Locate the cell with the specified text and output its (x, y) center coordinate. 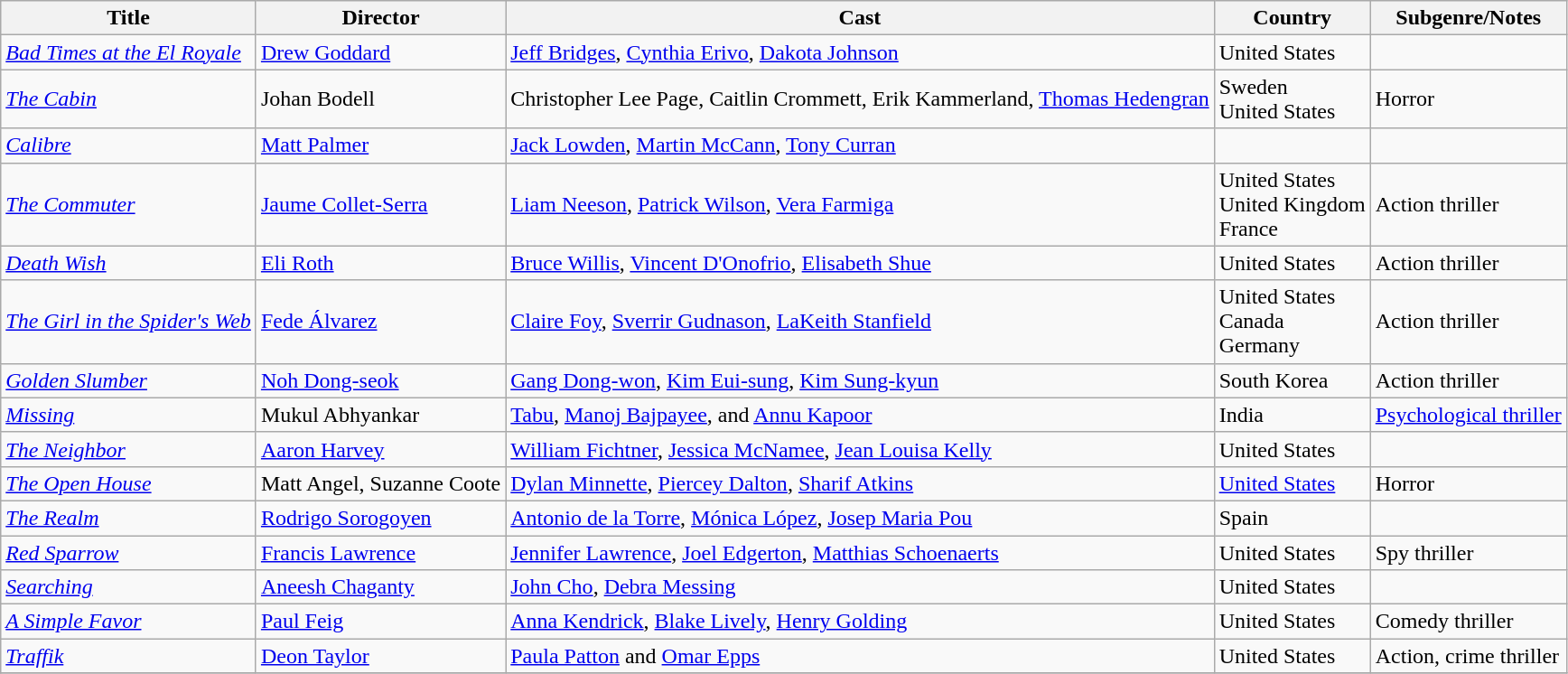
SwedenUnited States (1292, 99)
Deon Taylor (380, 656)
United StatesUnited KingdomFrance (1292, 204)
John Cho, Debra Messing (860, 587)
Calibre (128, 145)
Mukul Abhyankar (380, 415)
South Korea (1292, 380)
Psychological thriller (1469, 415)
The Open House (128, 483)
Country (1292, 18)
Christopher Lee Page, Caitlin Crommett, Erik Kammerland, Thomas Hedengran (860, 99)
Action, crime thriller (1469, 656)
Eli Roth (380, 263)
Matt Angel, Suzanne Coote (380, 483)
Comedy thriller (1469, 622)
Drew Goddard (380, 52)
The Cabin (128, 99)
The Realm (128, 518)
Francis Lawrence (380, 552)
Noh Dong-seok (380, 380)
Paula Patton and Omar Epps (860, 656)
Jaume Collet-Serra (380, 204)
Missing (128, 415)
Liam Neeson, Patrick Wilson, Vera Farmiga (860, 204)
Paul Feig (380, 622)
Subgenre/Notes (1469, 18)
Jack Lowden, Martin McCann, Tony Curran (860, 145)
India (1292, 415)
Spy thriller (1469, 552)
Fede Álvarez (380, 322)
Title (128, 18)
The Neighbor (128, 449)
Bad Times at the El Royale (128, 52)
Spain (1292, 518)
Death Wish (128, 263)
Dylan Minnette, Piercey Dalton, Sharif Atkins (860, 483)
Anna Kendrick, Blake Lively, Henry Golding (860, 622)
The Girl in the Spider's Web (128, 322)
Director (380, 18)
Traffik (128, 656)
Claire Foy, Sverrir Gudnason, LaKeith Stanfield (860, 322)
Red Sparrow (128, 552)
United StatesCanadaGermany (1292, 322)
Searching (128, 587)
Johan Bodell (380, 99)
Golden Slumber (128, 380)
Antonio de la Torre, Mónica López, Josep Maria Pou (860, 518)
The Commuter (128, 204)
Tabu, Manoj Bajpayee, and Annu Kapoor (860, 415)
Jennifer Lawrence, Joel Edgerton, Matthias Schoenaerts (860, 552)
Jeff Bridges, Cynthia Erivo, Dakota Johnson (860, 52)
Gang Dong-won, Kim Eui-sung, Kim Sung-kyun (860, 380)
Matt Palmer (380, 145)
Bruce Willis, Vincent D'Onofrio, Elisabeth Shue (860, 263)
Aaron Harvey (380, 449)
Cast (860, 18)
Rodrigo Sorogoyen (380, 518)
Aneesh Chaganty (380, 587)
A Simple Favor (128, 622)
William Fichtner, Jessica McNamee, Jean Louisa Kelly (860, 449)
